Return the (x, y) coordinate for the center point of the cell that contains the specified text.  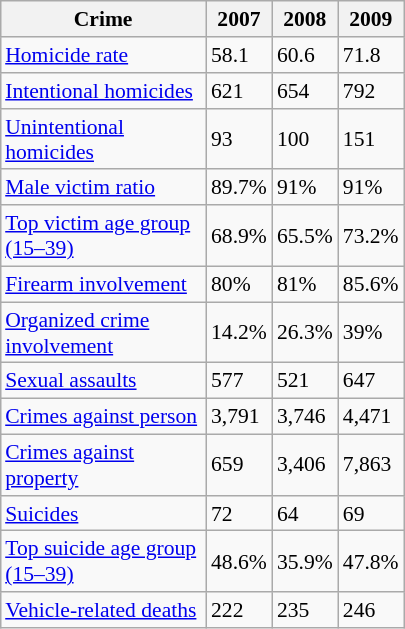
26.3% (305, 332)
Top suicide age group (15–39) (103, 562)
7,863 (371, 464)
3,791 (239, 416)
659 (239, 464)
Unintentional homicides (103, 138)
65.5% (305, 236)
58.1 (239, 55)
235 (305, 610)
Vehicle-related deaths (103, 610)
39% (371, 332)
Firearm involvement (103, 284)
2009 (371, 19)
2007 (239, 19)
246 (371, 610)
69 (371, 513)
621 (239, 91)
81% (305, 284)
85.6% (371, 284)
654 (305, 91)
647 (371, 381)
60.6 (305, 55)
4,471 (371, 416)
Crimes against property (103, 464)
35.9% (305, 562)
68.9% (239, 236)
Crimes against person (103, 416)
73.2% (371, 236)
2008 (305, 19)
Organized crime involvement (103, 332)
100 (305, 138)
71.8 (371, 55)
Intentional homicides (103, 91)
Male victim ratio (103, 187)
151 (371, 138)
14.2% (239, 332)
48.6% (239, 562)
3,406 (305, 464)
222 (239, 610)
Crime (103, 19)
521 (305, 381)
47.8% (371, 562)
Top victim age group (15–39) (103, 236)
64 (305, 513)
89.7% (239, 187)
792 (371, 91)
Suicides (103, 513)
80% (239, 284)
3,746 (305, 416)
72 (239, 513)
Homicide rate (103, 55)
577 (239, 381)
93 (239, 138)
Sexual assaults (103, 381)
